Pinpoint the cell where the given text exists, returning its (X, Y) midpoint coordinate. 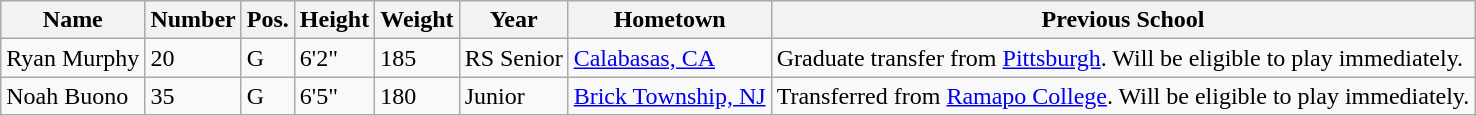
185 (417, 58)
Previous School (1123, 20)
20 (193, 58)
Junior (514, 96)
Year (514, 20)
35 (193, 96)
Pos. (268, 20)
Calabasas, CA (670, 58)
Brick Township, NJ (670, 96)
Transferred from Ramapo College. Will be eligible to play immediately. (1123, 96)
Number (193, 20)
6'2" (334, 58)
Noah Buono (73, 96)
Weight (417, 20)
Height (334, 20)
6'5" (334, 96)
Ryan Murphy (73, 58)
Hometown (670, 20)
RS Senior (514, 58)
Graduate transfer from Pittsburgh. Will be eligible to play immediately. (1123, 58)
Name (73, 20)
180 (417, 96)
